For the text-containing cell, return its midpoint in [x, y] coordinate format. 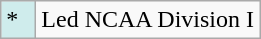
* [18, 20]
Led NCAA Division I [148, 20]
